Output the [X, Y] coordinate of the center of the cell containing the given text.  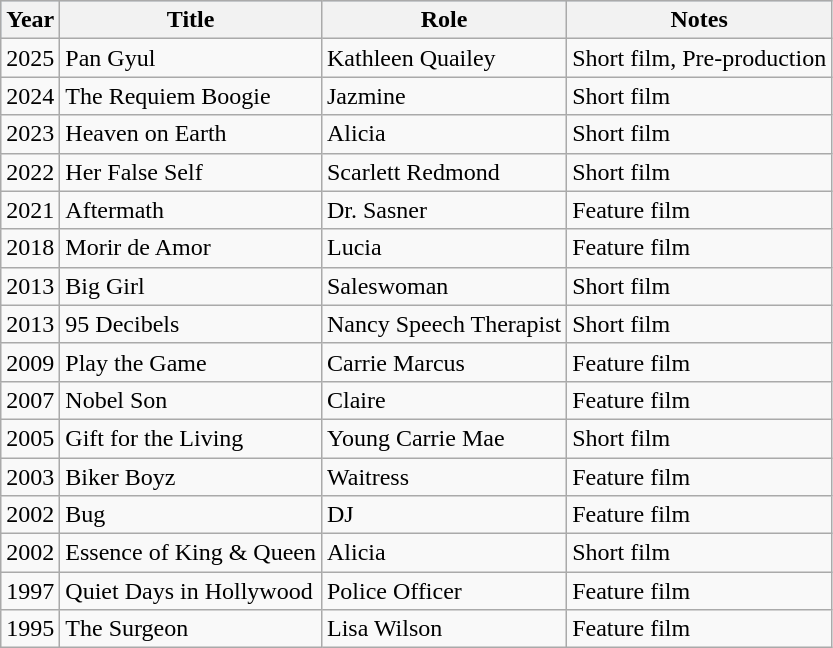
Big Girl [191, 286]
Jazmine [444, 96]
Nobel Son [191, 400]
DJ [444, 515]
Morir de Amor [191, 248]
Kathleen Quailey [444, 58]
The Surgeon [191, 629]
Notes [700, 20]
Biker Boyz [191, 477]
2021 [30, 210]
Her False Self [191, 172]
2022 [30, 172]
Year [30, 20]
Essence of King & Queen [191, 553]
2024 [30, 96]
Waitress [444, 477]
Lisa Wilson [444, 629]
Quiet Days in Hollywood [191, 591]
Police Officer [444, 591]
Aftermath [191, 210]
2005 [30, 438]
Bug [191, 515]
Nancy Speech Therapist [444, 324]
Play the Game [191, 362]
Young Carrie Mae [444, 438]
95 Decibels [191, 324]
Saleswoman [444, 286]
2007 [30, 400]
2025 [30, 58]
Carrie Marcus [444, 362]
2009 [30, 362]
2018 [30, 248]
Claire [444, 400]
2023 [30, 134]
Gift for the Living [191, 438]
Heaven on Earth [191, 134]
Title [191, 20]
2003 [30, 477]
Short film, Pre-production [700, 58]
Scarlett Redmond [444, 172]
Role [444, 20]
Lucia [444, 248]
Pan Gyul [191, 58]
1995 [30, 629]
The Requiem Boogie [191, 96]
Dr. Sasner [444, 210]
1997 [30, 591]
